From the cell containing the given text, extract its center point as (X, Y) coordinate. 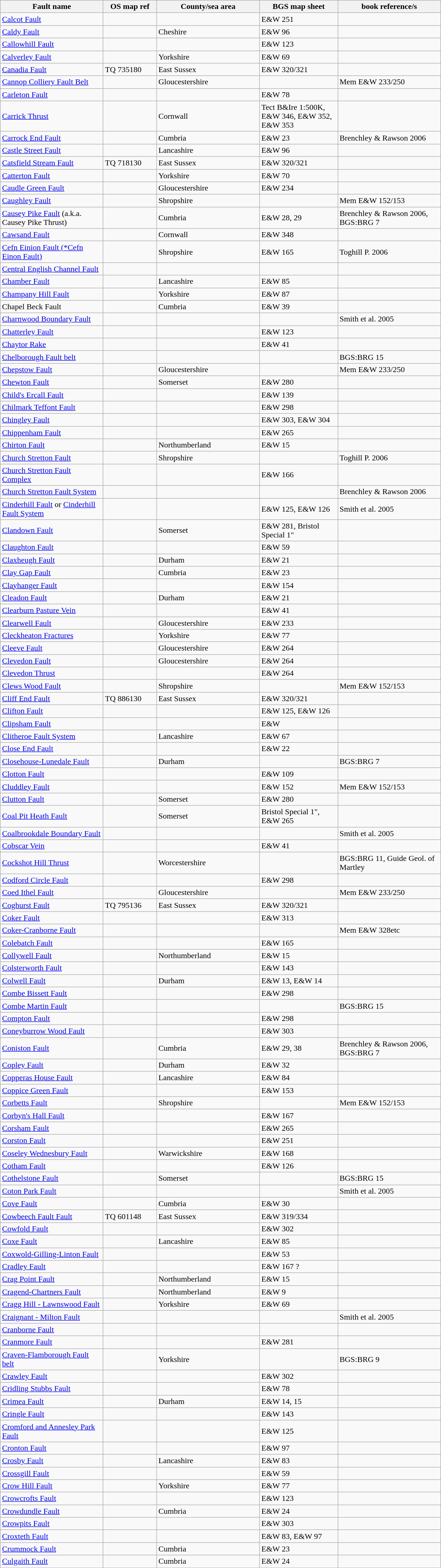
TQ 601148 (130, 1216)
Craignant - Milton Fault (52, 1317)
Carleton Fault (52, 95)
Closehouse-Lunedale Fault (52, 761)
Cragend-Chartners Fault (52, 1292)
E&W 313 (299, 918)
Corsham Fault (52, 1128)
Church Stretton Fault (52, 458)
Crummock Fault (52, 1549)
E&W 303, E&W 304 (299, 420)
E&W 166 (299, 475)
TQ 795136 (130, 905)
E&W 168 (299, 1153)
Worcestershire (208, 863)
Cowbeech Fault Fault (52, 1216)
Cotham Fault (52, 1166)
E&W 233 (299, 623)
Callowhill Fault (52, 44)
E&W 281 (299, 1342)
Coneyburrow Wood Fault (52, 1031)
Colsterworth Fault (52, 968)
Coalbrookdale Boundary Fault (52, 833)
E&W 22 (299, 749)
Causey Pike Fault (a.k.a. Causey Pike Thrust) (52, 218)
Mem E&W 328etc (389, 930)
Coker Fault (52, 918)
Coghurst Fault (52, 905)
Compton Fault (52, 1018)
Cradley Fault (52, 1267)
E&W 87 (299, 294)
E&W 14, 15 (299, 1401)
Central English Channel Fault (52, 269)
Crimea Fault (52, 1401)
E&W 70 (299, 176)
Catterton Fault (52, 176)
BGS:BRG 7 (389, 761)
E&W 32 (299, 1065)
Clandown Fault (52, 530)
Chirton Fault (52, 445)
E&W 281, Bristol Special 1" (299, 530)
Clutton Fault (52, 799)
E&W 84 (299, 1078)
Cleadon Fault (52, 598)
Charnwood Boundary Fault (52, 319)
E&W 154 (299, 585)
Cliff End Fault (52, 699)
E&W 139 (299, 395)
Caughley Fault (52, 201)
Codford Circle Fault (52, 880)
Crosby Fault (52, 1461)
Chippenham Fault (52, 433)
Cockshot Hill Thrust (52, 863)
OS map ref (130, 7)
Coniston Fault (52, 1048)
Carrick Thrust (52, 116)
Cinderhill Fault or Cinderhill Fault System (52, 509)
E&W 53 (299, 1254)
E&W (299, 724)
Carrock End Fault (52, 138)
Chatterley Fault (52, 332)
Crag Point Fault (52, 1279)
Crowcrofts Fault (52, 1499)
E&W 319/334 (299, 1216)
Croxteth Fault (52, 1536)
Crowpits Fault (52, 1524)
E&W 167 (299, 1116)
Cluddley Fault (52, 786)
Cragg Hill - Lawnswood Fault (52, 1304)
County/sea area (208, 7)
Canadia Fault (52, 69)
Corston Fault (52, 1141)
Cefn Einion Fault (*Cefn Einon Fault) (52, 252)
BGS:BRG 9 (389, 1359)
Clearburn Pasture Vein (52, 610)
BGS map sheet (299, 7)
Chilmark Teffont Fault (52, 407)
Close End Fault (52, 749)
Cove Fault (52, 1204)
BGS:BRG 11, Guide Geol. of Martley (389, 863)
Craven-Flamborough Fault belt (52, 1359)
Coker-Cranborne Fault (52, 930)
Chepstow Fault (52, 369)
Combe Martin Fault (52, 1006)
Child's Ercall Fault (52, 395)
Clipsham Fault (52, 724)
Cowfold Fault (52, 1229)
Church Stretton Fault Complex (52, 475)
Cobscar Vein (52, 846)
E&W 153 (299, 1090)
Cheshire (208, 32)
TQ 718130 (130, 163)
Caudle Green Fault (52, 188)
Crossgill Fault (52, 1473)
Tect B&Ire 1:500K, E&W 346, E&W 352, E&W 353 (299, 116)
Calverley Fault (52, 57)
Coxe Fault (52, 1241)
Cannop Colliery Fault Belt (52, 82)
Culgaith Fault (52, 1561)
Coal Pit Heath Fault (52, 816)
Cranborne Fault (52, 1330)
E&W 39 (299, 307)
E&W 30 (299, 1204)
book reference/s (389, 7)
E&W 97 (299, 1448)
Colwell Fault (52, 981)
Champany Hill Fault (52, 294)
Castle Street Fault (52, 150)
Cromford and Annesley Park Fault (52, 1431)
Crow Hill Fault (52, 1486)
E&W 126 (299, 1166)
E&W 67 (299, 736)
E&W 83, E&W 97 (299, 1536)
Clearwell Fault (52, 623)
Catsfield Stream Fault (52, 163)
Cranmore Fault (52, 1342)
E&W 152 (299, 786)
Clews Wood Fault (52, 686)
Clifton Fault (52, 711)
Chingley Fault (52, 420)
Chamber Fault (52, 281)
Colebatch Fault (52, 943)
Calcot Fault (52, 19)
Chapel Beck Fault (52, 307)
Caldy Fault (52, 32)
Coppice Green Fault (52, 1090)
Copley Fault (52, 1065)
Cothelstone Fault (52, 1178)
Cleeve Fault (52, 648)
Crawley Fault (52, 1376)
Cawsand Fault (52, 235)
Copperas House Fault (52, 1078)
Cleckheaton Fractures (52, 636)
Fault name (52, 7)
Clevedon Thrust (52, 673)
Coton Park Fault (52, 1191)
Combe Bissett Fault (52, 993)
E&W 83 (299, 1461)
Crowdundle Fault (52, 1511)
E&W 348 (299, 235)
Chaytor Rake (52, 344)
Clayhanger Fault (52, 585)
E&W 9 (299, 1292)
E&W 125 (299, 1431)
Corbetts Fault (52, 1103)
Claughton Fault (52, 547)
Church Stretton Fault System (52, 492)
E&W 109 (299, 774)
Bristol Special 1", E&W 265 (299, 816)
Cronton Fault (52, 1448)
Chewton Fault (52, 382)
Clay Gap Fault (52, 572)
E&W 29, 38 (299, 1048)
Coed Ithel Fault (52, 893)
Coxwold-Gilling-Linton Fault (52, 1254)
Coseley Wednesbury Fault (52, 1153)
Warwickshire (208, 1153)
Clitheroe Fault System (52, 736)
Chelborough Fault belt (52, 357)
Cridling Stubbs Fault (52, 1389)
Cringle Fault (52, 1414)
Claxheugh Fault (52, 560)
TQ 886130 (130, 699)
E&W 13, E&W 14 (299, 981)
E&W 167 ? (299, 1267)
TQ 735180 (130, 69)
Clotton Fault (52, 774)
Clevedon Fault (52, 661)
E&W 28, 29 (299, 218)
Corbyn's Hall Fault (52, 1116)
Collywell Fault (52, 955)
E&W 234 (299, 188)
